Pinpoint the cell where the given text exists, returning its [X, Y] midpoint coordinate. 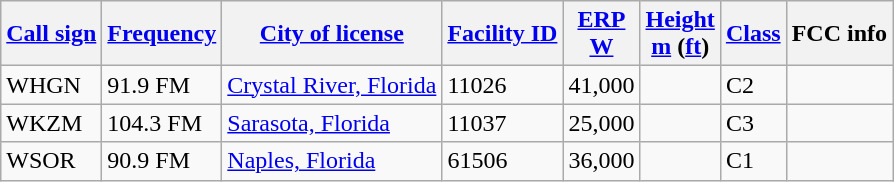
Frequency [162, 34]
Sarasota, Florida [332, 123]
91.9 FM [162, 85]
C2 [753, 85]
FCC info [839, 34]
41,000 [602, 85]
Class [753, 34]
Call sign [52, 34]
C3 [753, 123]
Heightm (ft) [680, 34]
61506 [502, 161]
City of license [332, 34]
25,000 [602, 123]
WKZM [52, 123]
11026 [502, 85]
104.3 FM [162, 123]
Crystal River, Florida [332, 85]
C1 [753, 161]
WHGN [52, 85]
Facility ID [502, 34]
WSOR [52, 161]
90.9 FM [162, 161]
36,000 [602, 161]
Naples, Florida [332, 161]
11037 [502, 123]
ERPW [602, 34]
